Search for the cell housing the specified text and yield its (X, Y) center coordinate. 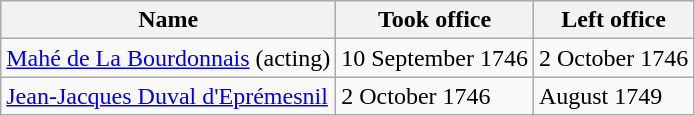
10 September 1746 (435, 58)
Name (168, 20)
August 1749 (613, 96)
Jean-Jacques Duval d'Eprémesnil (168, 96)
Took office (435, 20)
Mahé de La Bourdonnais (acting) (168, 58)
Left office (613, 20)
